Provide the (X, Y) coordinate of the cell's center where the given text is located.  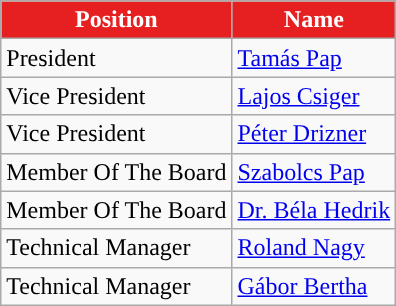
Name (314, 20)
Péter Drizner (314, 134)
Position (116, 20)
Roland Nagy (314, 248)
Gábor Bertha (314, 286)
Lajos Csiger (314, 96)
Tamás Pap (314, 58)
Dr. Béla Hedrik (314, 210)
Szabolcs Pap (314, 172)
President (116, 58)
